Scan for the cell matching the given text and deliver its [X, Y] coordinate at center. 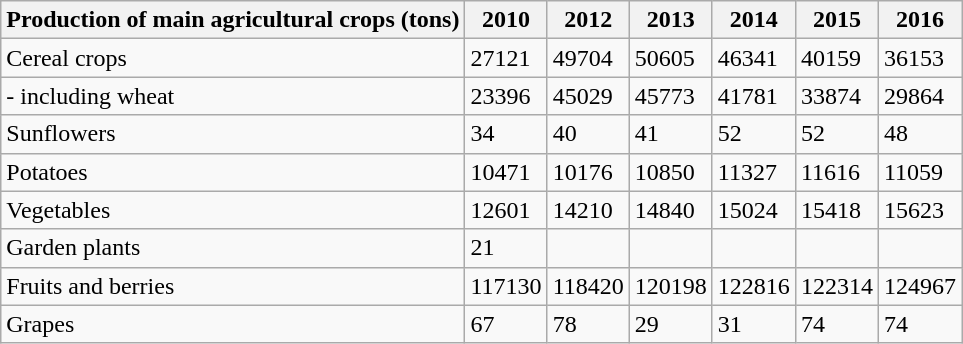
41 [670, 134]
29864 [920, 96]
48 [920, 134]
Potatoes [233, 172]
49704 [588, 58]
14210 [588, 210]
10176 [588, 172]
Sunflowers [233, 134]
31 [754, 324]
Cereal crops [233, 58]
34 [506, 134]
27121 [506, 58]
2010 [506, 20]
40 [588, 134]
33874 [836, 96]
15623 [920, 210]
122816 [754, 286]
11327 [754, 172]
14840 [670, 210]
Production of main agricultural crops (tons) [233, 20]
Grapes [233, 324]
120198 [670, 286]
29 [670, 324]
2014 [754, 20]
45029 [588, 96]
118420 [588, 286]
11059 [920, 172]
41781 [754, 96]
78 [588, 324]
- including wheat [233, 96]
Garden plants [233, 248]
46341 [754, 58]
2013 [670, 20]
11616 [836, 172]
2015 [836, 20]
40159 [836, 58]
12601 [506, 210]
122314 [836, 286]
2012 [588, 20]
45773 [670, 96]
15418 [836, 210]
117130 [506, 286]
2016 [920, 20]
15024 [754, 210]
23396 [506, 96]
67 [506, 324]
10850 [670, 172]
Vegetables [233, 210]
50605 [670, 58]
Fruits and berries [233, 286]
124967 [920, 286]
21 [506, 248]
10471 [506, 172]
36153 [920, 58]
